From the cell containing the given text, extract its center point as (X, Y) coordinate. 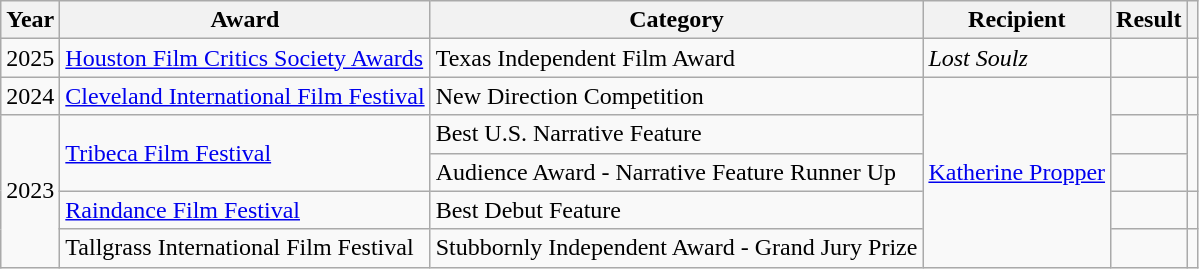
Best Debut Feature (676, 210)
2025 (30, 58)
Best U.S. Narrative Feature (676, 134)
Award (245, 20)
Tallgrass International Film Festival (245, 248)
Stubbornly Independent Award - Grand Jury Prize (676, 248)
Result (1149, 20)
Audience Award - Narrative Feature Runner Up (676, 172)
Texas Independent Film Award (676, 58)
Raindance Film Festival (245, 210)
2024 (30, 96)
New Direction Competition (676, 96)
Category (676, 20)
2023 (30, 191)
Tribeca Film Festival (245, 153)
Houston Film Critics Society Awards (245, 58)
Year (30, 20)
Katherine Propper (1017, 172)
Recipient (1017, 20)
Lost Soulz (1017, 58)
Cleveland International Film Festival (245, 96)
